Provide the [x, y] coordinate of the cell's center where the given text is located.  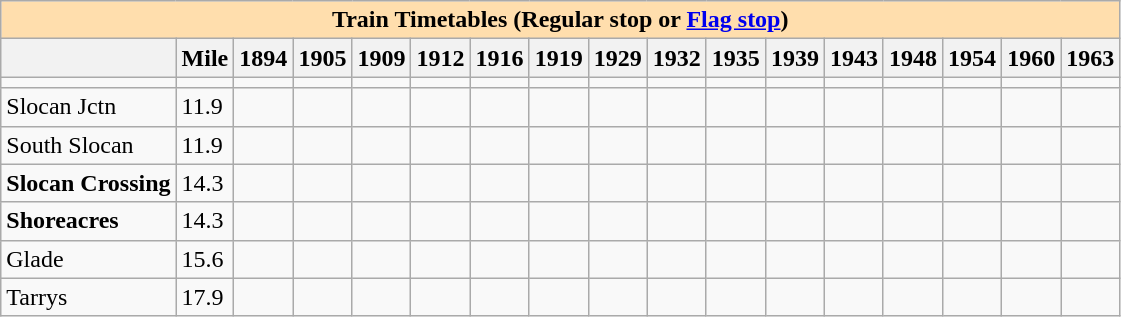
17.9 [205, 297]
15.6 [205, 259]
Shoreacres [88, 221]
1939 [794, 58]
1943 [854, 58]
1894 [264, 58]
1929 [618, 58]
Slocan Jctn [88, 107]
South Slocan [88, 145]
Train Timetables (Regular stop or Flag stop) [560, 20]
1905 [322, 58]
1954 [972, 58]
1960 [1032, 58]
1948 [912, 58]
Mile [205, 58]
Glade [88, 259]
Slocan Crossing [88, 183]
1916 [500, 58]
1919 [558, 58]
1932 [676, 58]
1909 [382, 58]
1935 [736, 58]
1963 [1090, 58]
1912 [440, 58]
Tarrys [88, 297]
